Identify which cell holds the provided text, then report its [x, y] central coordinate. 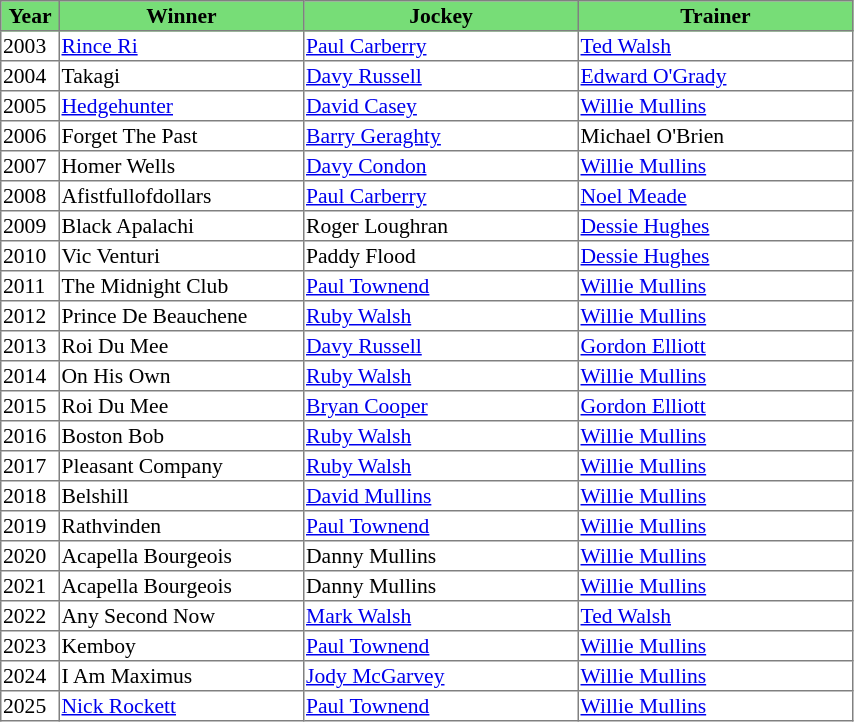
2018 [30, 496]
Barry Geraghty [441, 136]
2013 [30, 346]
2011 [30, 286]
2020 [30, 556]
Prince De Beauchene [181, 316]
2022 [30, 616]
Vic Venturi [181, 256]
2014 [30, 376]
2024 [30, 676]
Noel Meade [715, 196]
2019 [30, 526]
Jody McGarvey [441, 676]
Black Apalachi [181, 226]
Edward O'Grady [715, 76]
2017 [30, 466]
Trainer [715, 16]
Roger Loughran [441, 226]
2006 [30, 136]
2025 [30, 706]
I Am Maximus [181, 676]
Paddy Flood [441, 256]
Pleasant Company [181, 466]
2005 [30, 106]
Michael O'Brien [715, 136]
On His Own [181, 376]
2003 [30, 46]
Davy Condon [441, 166]
2023 [30, 646]
Kemboy [181, 646]
Bryan Cooper [441, 406]
2008 [30, 196]
2016 [30, 436]
Hedgehunter [181, 106]
Winner [181, 16]
Belshill [181, 496]
Boston Bob [181, 436]
Homer Wells [181, 166]
2021 [30, 586]
Rince Ri [181, 46]
2004 [30, 76]
David Mullins [441, 496]
2015 [30, 406]
The Midnight Club [181, 286]
Jockey [441, 16]
2009 [30, 226]
Year [30, 16]
2007 [30, 166]
2012 [30, 316]
Any Second Now [181, 616]
Takagi [181, 76]
Mark Walsh [441, 616]
Rathvinden [181, 526]
2010 [30, 256]
David Casey [441, 106]
Nick Rockett [181, 706]
Forget The Past [181, 136]
Afistfullofdollars [181, 196]
